Output the [X, Y] coordinate of the center of the cell containing the given text.  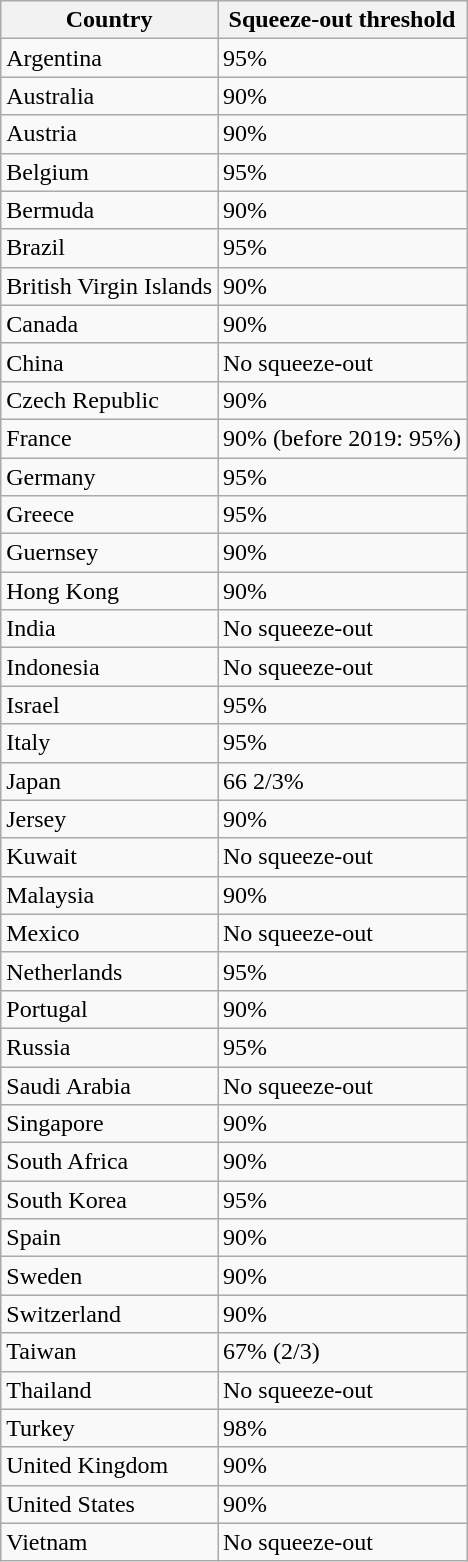
United States [110, 1504]
Jersey [110, 819]
Singapore [110, 1124]
Guernsey [110, 553]
Taiwan [110, 1352]
Country [110, 20]
Hong Kong [110, 591]
Indonesia [110, 667]
Turkey [110, 1428]
Malaysia [110, 895]
France [110, 438]
98% [342, 1428]
South Africa [110, 1162]
Spain [110, 1238]
United Kingdom [110, 1466]
Switzerland [110, 1314]
Belgium [110, 172]
China [110, 362]
Thailand [110, 1390]
Kuwait [110, 857]
Canada [110, 324]
Austria [110, 134]
Israel [110, 705]
Italy [110, 743]
66 2/3% [342, 781]
Czech Republic [110, 400]
90% (before 2019: 95%) [342, 438]
Saudi Arabia [110, 1085]
Germany [110, 477]
India [110, 629]
Argentina [110, 58]
Russia [110, 1047]
Greece [110, 515]
Australia [110, 96]
Vietnam [110, 1542]
Portugal [110, 1009]
Brazil [110, 248]
Mexico [110, 933]
Bermuda [110, 210]
Sweden [110, 1276]
67% (2/3) [342, 1352]
Japan [110, 781]
Netherlands [110, 971]
British Virgin Islands [110, 286]
South Korea [110, 1200]
Squeeze-out threshold [342, 20]
